Scan for the cell matching the given text and deliver its (X, Y) coordinate at center. 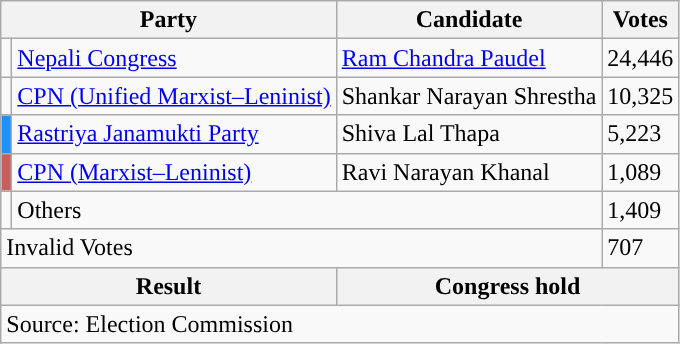
Invalid Votes (302, 248)
Congress hold (508, 286)
24,446 (640, 58)
CPN (Marxist–Leninist) (174, 172)
Source: Election Commission (340, 324)
CPN (Unified Marxist–Leninist) (174, 96)
Result (168, 286)
1,409 (640, 210)
707 (640, 248)
5,223 (640, 134)
10,325 (640, 96)
Rastriya Janamukti Party (174, 134)
Candidate (469, 20)
Shiva Lal Thapa (469, 134)
Nepali Congress (174, 58)
1,089 (640, 172)
Ram Chandra Paudel (469, 58)
Ravi Narayan Khanal (469, 172)
Shankar Narayan Shrestha (469, 96)
Party (168, 20)
Votes (640, 20)
Others (307, 210)
